Detect which cell encompasses the target text, then output its (x, y) center coordinate. 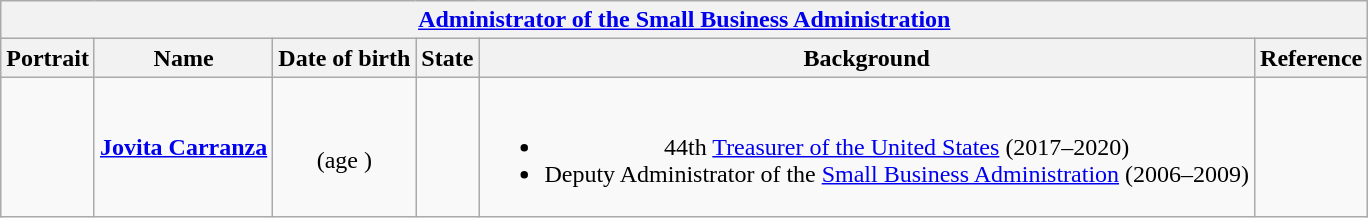
44th Treasurer of the United States (2017–2020)Deputy Administrator of the Small Business Administration (2006–2009) (867, 147)
Portrait (48, 58)
Administrator of the Small Business Administration (684, 20)
Jovita Carranza (183, 147)
Name (183, 58)
State (448, 58)
Background (867, 58)
Reference (1312, 58)
(age ) (344, 147)
Date of birth (344, 58)
